Return the (X, Y) coordinate for the center point of the cell that contains the specified text.  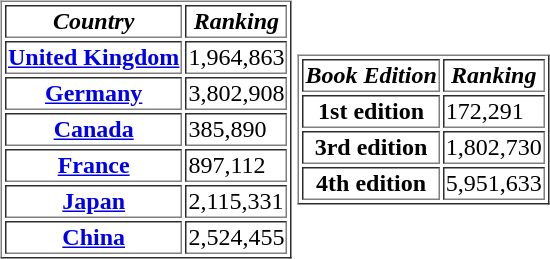
Country (94, 22)
5,951,633 (494, 184)
Book Edition (370, 76)
1,802,730 (494, 148)
United Kingdom (94, 58)
Germany (94, 94)
385,890 (236, 130)
1,964,863 (236, 58)
897,112 (236, 166)
2,115,331 (236, 202)
172,291 (494, 112)
Canada (94, 130)
Japan (94, 202)
France (94, 166)
4th edition (370, 184)
2,524,455 (236, 238)
China (94, 238)
3rd edition (370, 148)
3,802,908 (236, 94)
1st edition (370, 112)
